Locate the cell with the specified text and output its [x, y] center coordinate. 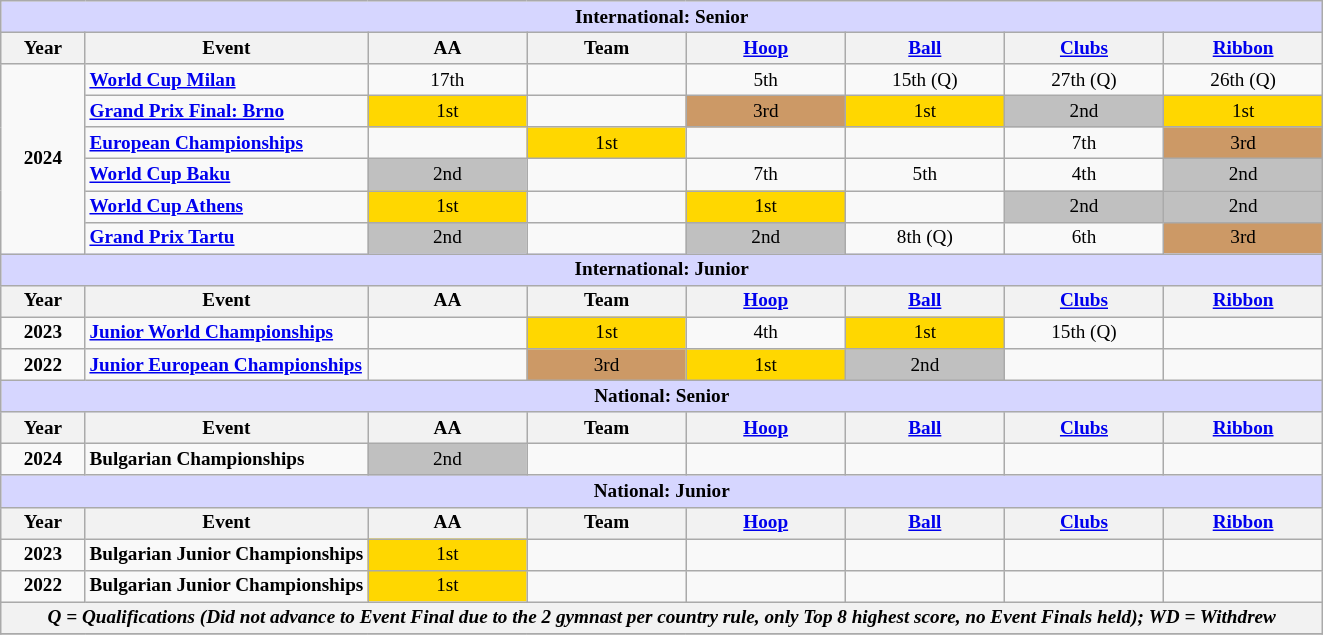
International: Junior [662, 270]
Grand Prix Tartu [226, 238]
Grand Prix Final: Brno [226, 111]
Bulgarian Championships [226, 460]
8th (Q) [924, 238]
National: Senior [662, 396]
National: Junior [662, 491]
Junior World Championships [226, 333]
6th [1084, 238]
World Cup Athens [226, 206]
26th (Q) [1244, 80]
Junior European Championships [226, 365]
World Cup Baku [226, 175]
World Cup Milan [226, 80]
European Championships [226, 143]
17th [448, 80]
International: Senior [662, 17]
27th (Q) [1084, 80]
